Extract the (X, Y) coordinate from the center of the cell holding the provided text.  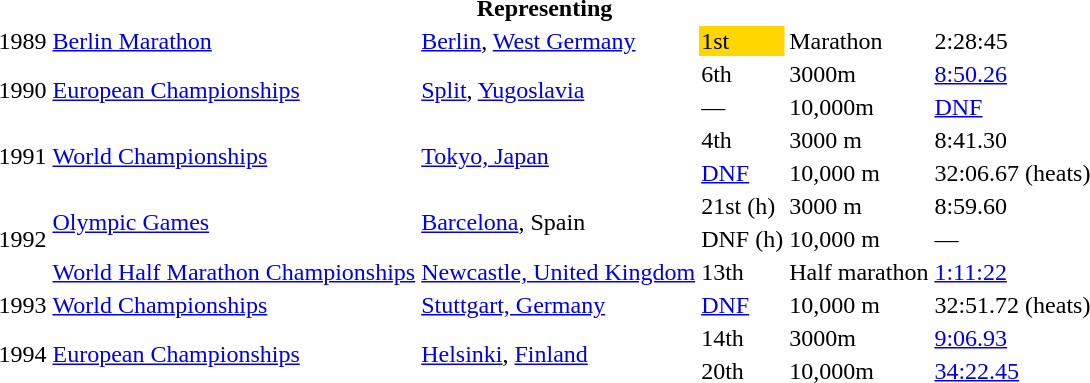
1st (742, 41)
Tokyo, Japan (558, 156)
Berlin, West Germany (558, 41)
14th (742, 338)
4th (742, 140)
European Championships (234, 90)
21st (h) (742, 206)
DNF (h) (742, 239)
Half marathon (859, 272)
Barcelona, Spain (558, 222)
6th (742, 74)
Olympic Games (234, 222)
World Half Marathon Championships (234, 272)
10,000m (859, 107)
— (742, 107)
Newcastle, United Kingdom (558, 272)
13th (742, 272)
Split, Yugoslavia (558, 90)
Stuttgart, Germany (558, 305)
Marathon (859, 41)
Berlin Marathon (234, 41)
